Extract the (x, y) coordinate from the center of the cell holding the provided text.  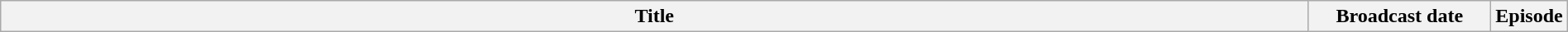
Episode (1529, 16)
Broadcast date (1399, 16)
Title (655, 16)
